For the text-containing cell, return its midpoint in (x, y) coordinate format. 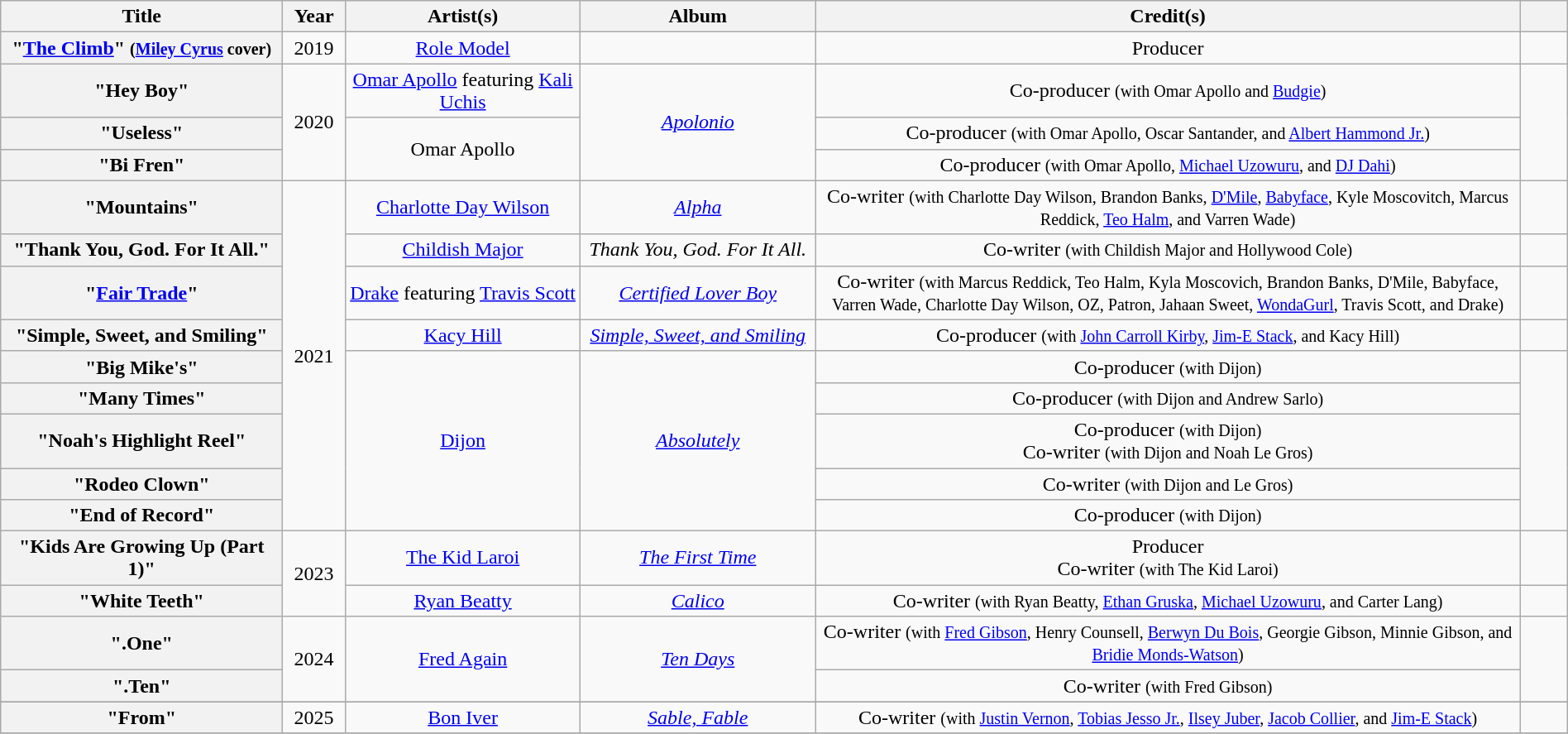
Co-writer (with Fred Gibson, Henry Counsell, Berwyn Du Bois, Georgie Gibson, Minnie Gibson, and Bridie Monds-Watson) (1168, 644)
"Noah's Highlight Reel" (142, 440)
"Many Times" (142, 398)
2019 (314, 48)
Artist(s) (463, 17)
Co-producer (with John Carroll Kirby, Jim-E Stack, and Kacy Hill) (1168, 335)
Calico (698, 601)
".One" (142, 644)
Omar Apollo (463, 149)
"Bi Fren" (142, 165)
Sable, Fable (698, 717)
Year (314, 17)
ProducerCo-writer (with The Kid Laroi) (1168, 558)
Co-writer (with Justin Vernon, Tobias Jesso Jr., Ilsey Juber, Jacob Collier, and Jim-E Stack) (1168, 717)
"End of Record" (142, 516)
Co-writer (with Ryan Beatty, Ethan Gruska, Michael Uzowuru, and Carter Lang) (1168, 601)
"Rodeo Clown" (142, 484)
Simple, Sweet, and Smiling (698, 335)
Ryan Beatty (463, 601)
2024 (314, 659)
The Kid Laroi (463, 558)
Absolutely (698, 440)
Fred Again (463, 659)
Bon Iver (463, 717)
Co-producer (with Dijon and Andrew Sarlo) (1168, 398)
Co-producer (with Omar Apollo, Oscar Santander, and Albert Hammond Jr.) (1168, 133)
The First Time (698, 558)
Kacy Hill (463, 335)
Co-producer (with Omar Apollo, Michael Uzowuru, and DJ Dahi) (1168, 165)
Omar Apollo featuring Kali Uchis (463, 91)
"Hey Boy" (142, 91)
Credit(s) (1168, 17)
2021 (314, 356)
"Fair Trade" (142, 293)
Certified Lover Boy (698, 293)
Co-writer (with Dijon and Le Gros) (1168, 484)
Alpha (698, 207)
".Ten" (142, 686)
Co-writer (with Charlotte Day Wilson, Brandon Banks, D'Mile, Babyface, Kyle Moscovitch, Marcus Reddick, Teo Halm, and Varren Wade) (1168, 207)
"Kids Are Growing Up (Part 1)" (142, 558)
"From" (142, 717)
Charlotte Day Wilson (463, 207)
Co-producer (with Omar Apollo and Budgie) (1168, 91)
Drake featuring Travis Scott (463, 293)
Co-writer (with Childish Major and Hollywood Cole) (1168, 250)
Childish Major (463, 250)
"Simple, Sweet, and Smiling" (142, 335)
Producer (1168, 48)
2023 (314, 574)
"The Climb" (Miley Cyrus cover) (142, 48)
"Big Mike's" (142, 367)
Album (698, 17)
2020 (314, 122)
Thank You, God. For It All. (698, 250)
Ten Days (698, 659)
Title (142, 17)
Dijon (463, 440)
Apolonio (698, 122)
2025 (314, 717)
"Thank You, God. For It All." (142, 250)
"Useless" (142, 133)
Co-writer (with Fred Gibson) (1168, 686)
"White Teeth" (142, 601)
Co-producer (with Dijon)Co-writer (with Dijon and Noah Le Gros) (1168, 440)
Role Model (463, 48)
"Mountains" (142, 207)
